Capture the cell that displays the provided text and extract its (X, Y) central coordinate. 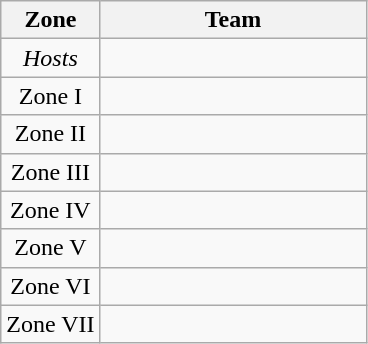
Zone (50, 20)
Hosts (50, 58)
Team (233, 20)
Zone VII (50, 324)
Zone VI (50, 286)
Zone IV (50, 210)
Zone V (50, 248)
Zone III (50, 172)
Zone II (50, 134)
Zone I (50, 96)
